For the text-containing cell, return its midpoint in (x, y) coordinate format. 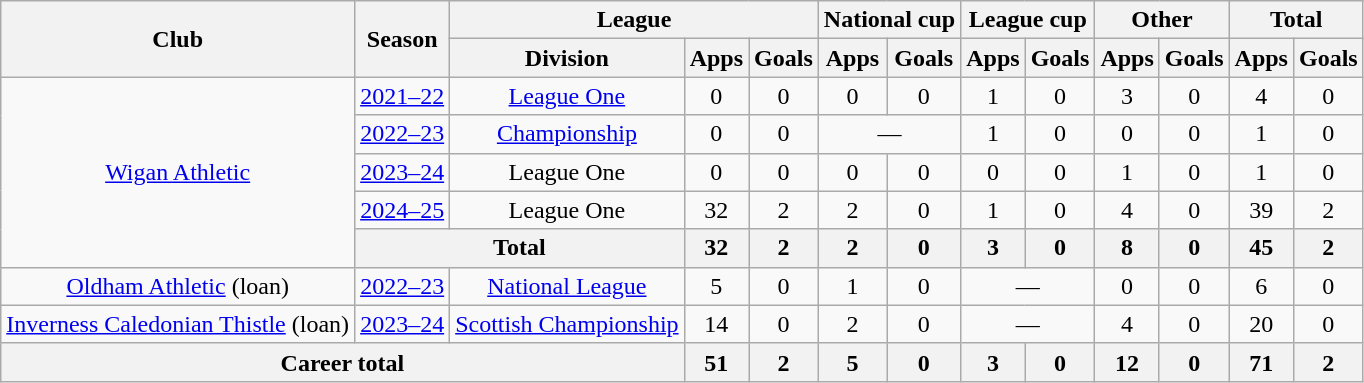
Inverness Caledonian Thistle (loan) (178, 324)
12 (1127, 362)
Wigan Athletic (178, 172)
Club (178, 39)
National cup (889, 20)
8 (1127, 248)
League cup (1028, 20)
6 (1261, 286)
2024–25 (402, 210)
League (634, 20)
Career total (342, 362)
National League (567, 286)
Other (1162, 20)
Season (402, 39)
20 (1261, 324)
14 (716, 324)
51 (716, 362)
2021–22 (402, 96)
39 (1261, 210)
Oldham Athletic (loan) (178, 286)
Scottish Championship (567, 324)
Championship (567, 134)
Division (567, 58)
45 (1261, 248)
71 (1261, 362)
